Output the [x, y] coordinate of the center of the cell containing the given text.  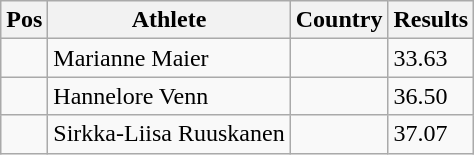
Pos [24, 20]
Results [431, 20]
Country [339, 20]
Marianne Maier [169, 58]
Athlete [169, 20]
37.07 [431, 134]
33.63 [431, 58]
Sirkka-Liisa Ruuskanen [169, 134]
36.50 [431, 96]
Hannelore Venn [169, 96]
